Determine the (X, Y) coordinate at the center of the cell enclosing the given text.  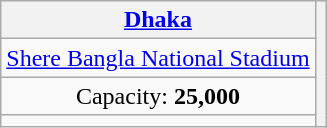
Shere Bangla National Stadium (158, 58)
Dhaka (158, 20)
Capacity: 25,000 (158, 96)
